Search for the cell housing the specified text and yield its (X, Y) center coordinate. 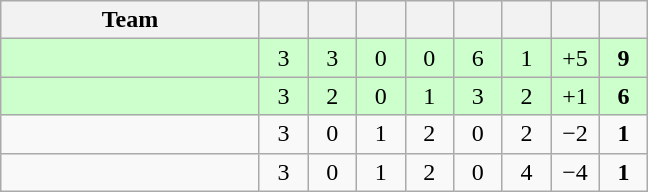
Team (130, 20)
+5 (576, 58)
4 (526, 172)
9 (624, 58)
+1 (576, 96)
−2 (576, 134)
−4 (576, 172)
